Determine the [X, Y] coordinate at the center of the cell enclosing the given text.  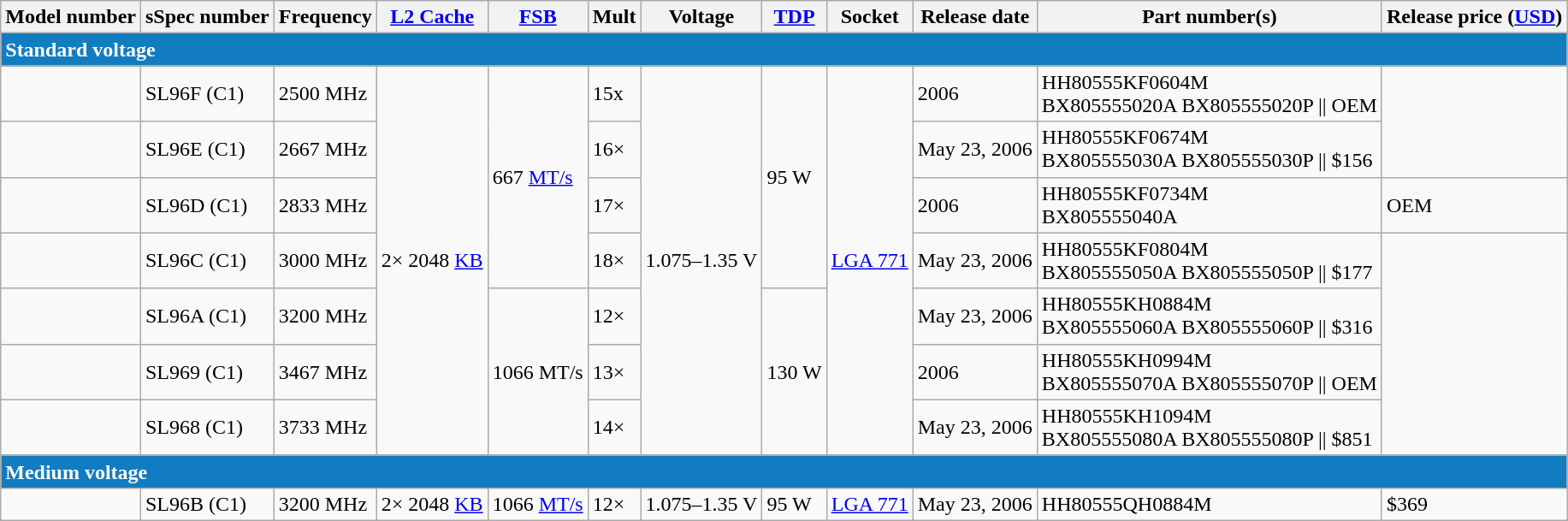
Medium voltage [784, 471]
Standard voltage [784, 50]
HH80555KF0604MBX805555020A BX805555020P || OEM [1210, 94]
SL96E (C1) [207, 149]
130 W [794, 371]
SL96D (C1) [207, 205]
15x [614, 94]
Part number(s) [1210, 17]
Frequency [325, 17]
HH80555KH0994MBX805555070A BX805555070P || OEM [1210, 371]
Mult [614, 17]
Socket [869, 17]
sSpec number [207, 17]
HH80555QH0884M [1210, 504]
SL968 (C1) [207, 428]
TDP [794, 17]
13× [614, 371]
14× [614, 428]
2667 MHz [325, 149]
SL96A (C1) [207, 317]
Release date [975, 17]
3000 MHz [325, 260]
17× [614, 205]
2500 MHz [325, 94]
Release price (USD) [1474, 17]
SL96C (C1) [207, 260]
18× [614, 260]
Voltage [701, 17]
3733 MHz [325, 428]
2833 MHz [325, 205]
667 MT/s [537, 177]
HH80555KF0674MBX805555030A BX805555030P || $156 [1210, 149]
HH80555KF0804MBX805555050A BX805555050P || $177 [1210, 260]
SL96F (C1) [207, 94]
3467 MHz [325, 371]
HH80555KH0884MBX805555060A BX805555060P || $316 [1210, 317]
HH80555KF0734MBX805555040A [1210, 205]
SL969 (C1) [207, 371]
L2 Cache [432, 17]
$369 [1474, 504]
OEM [1474, 205]
16× [614, 149]
SL96B (C1) [207, 504]
FSB [537, 17]
Model number [71, 17]
HH80555KH1094MBX805555080A BX805555080P || $851 [1210, 428]
